Identify which cell holds the provided text, then report its (X, Y) central coordinate. 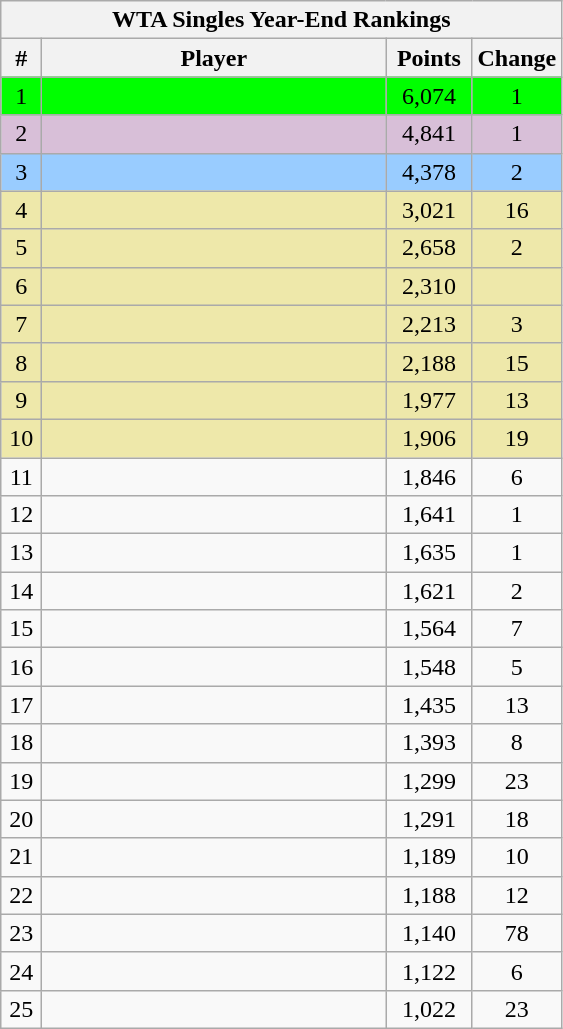
Points (429, 58)
# (22, 58)
1,564 (429, 629)
6,074 (429, 96)
1,846 (429, 477)
14 (22, 591)
21 (22, 857)
2,310 (429, 286)
78 (517, 933)
1,299 (429, 781)
1,435 (429, 705)
1,022 (429, 1009)
Player (214, 58)
11 (22, 477)
1,188 (429, 895)
3,021 (429, 210)
24 (22, 971)
1,393 (429, 743)
9 (22, 400)
17 (22, 705)
1,641 (429, 515)
1,122 (429, 971)
1,621 (429, 591)
1,977 (429, 400)
25 (22, 1009)
22 (22, 895)
2,213 (429, 324)
20 (22, 819)
1,635 (429, 553)
1,189 (429, 857)
Change (517, 58)
4,378 (429, 172)
4 (22, 210)
1,906 (429, 438)
2,188 (429, 362)
4,841 (429, 134)
1,291 (429, 819)
WTA Singles Year-End Rankings (282, 20)
2,658 (429, 248)
1,140 (429, 933)
1,548 (429, 667)
